Output the [X, Y] coordinate of the center of the cell containing the given text.  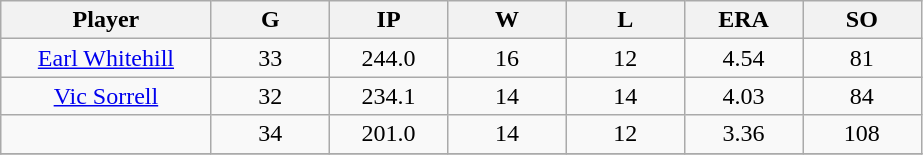
IP [388, 20]
34 [270, 134]
SO [862, 20]
234.1 [388, 96]
81 [862, 58]
ERA [743, 20]
4.54 [743, 58]
G [270, 20]
84 [862, 96]
Earl Whitehill [106, 58]
L [625, 20]
244.0 [388, 58]
32 [270, 96]
Player [106, 20]
4.03 [743, 96]
33 [270, 58]
16 [507, 58]
201.0 [388, 134]
3.36 [743, 134]
Vic Sorrell [106, 96]
W [507, 20]
108 [862, 134]
